Provide the [x, y] coordinate of the cell's center where the given text is located.  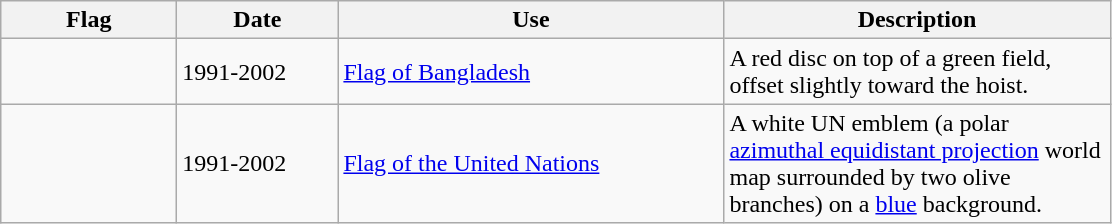
Flag [89, 20]
A white UN emblem (a polar azimuthal equidistant projection world map surrounded by two olive branches) on a blue background. [917, 164]
Flag of Bangladesh [531, 72]
Use [531, 20]
Description [917, 20]
A red disc on top of a green field, offset slightly toward the hoist. [917, 72]
Flag of the United Nations [531, 164]
Date [258, 20]
